Capture the cell that displays the provided text and extract its [X, Y] central coordinate. 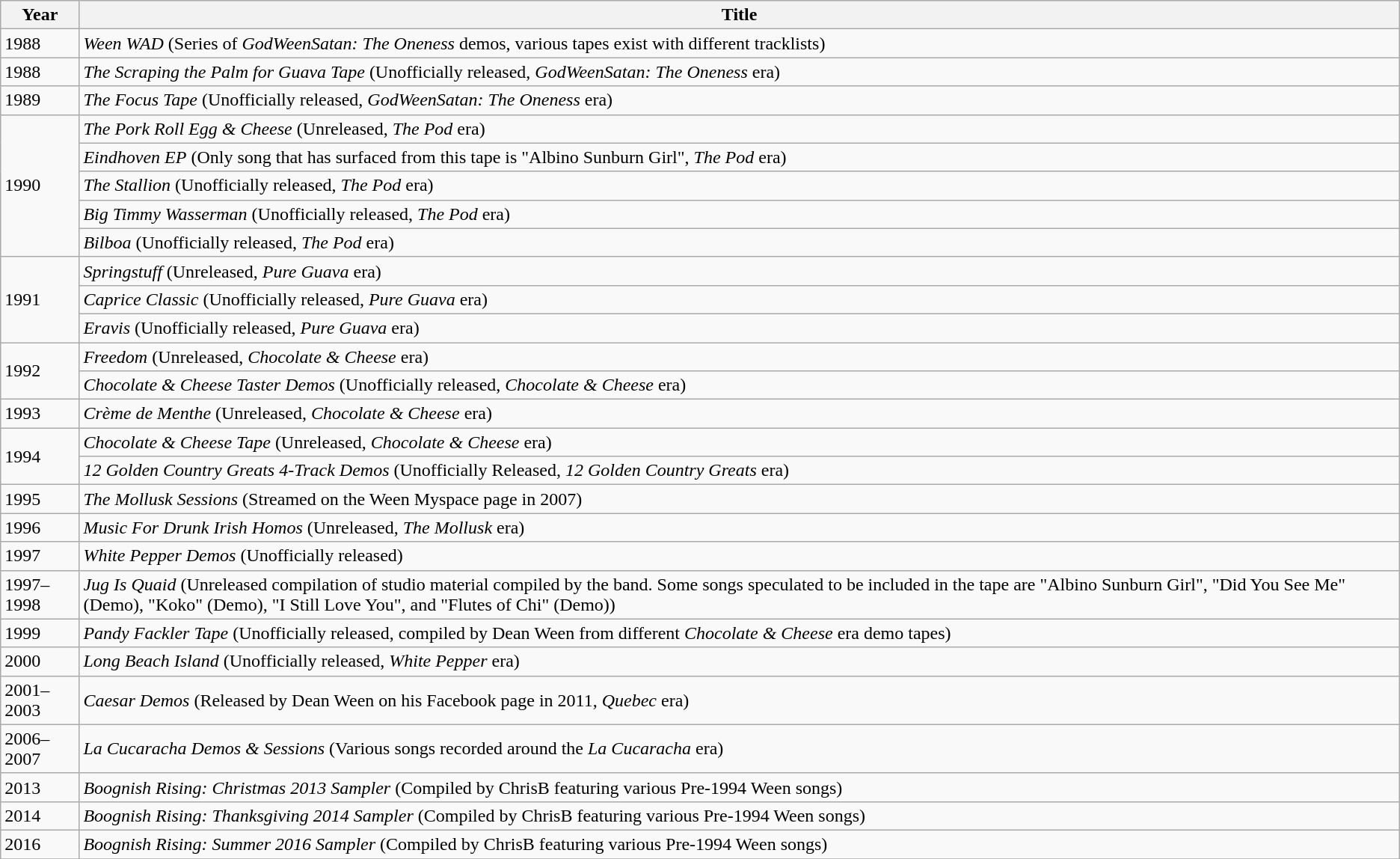
Boognish Rising: Summer 2016 Sampler (Compiled by ChrisB featuring various Pre-1994 Ween songs) [739, 844]
1991 [40, 299]
2000 [40, 661]
Year [40, 15]
Chocolate & Cheese Tape (Unreleased, Chocolate & Cheese era) [739, 442]
Boognish Rising: Christmas 2013 Sampler (Compiled by ChrisB featuring various Pre-1994 Ween songs) [739, 787]
The Stallion (Unofficially released, The Pod era) [739, 186]
Springstuff (Unreleased, Pure Guava era) [739, 271]
Caesar Demos (Released by Dean Ween on his Facebook page in 2011, Quebec era) [739, 700]
1990 [40, 186]
1997–1998 [40, 594]
2014 [40, 816]
La Cucaracha Demos & Sessions (Various songs recorded around the La Cucaracha era) [739, 748]
2006–2007 [40, 748]
The Pork Roll Egg & Cheese (Unreleased, The Pod era) [739, 129]
1993 [40, 414]
White Pepper Demos (Unofficially released) [739, 556]
Chocolate & Cheese Taster Demos (Unofficially released, Chocolate & Cheese era) [739, 385]
The Mollusk Sessions (Streamed on the Ween Myspace page in 2007) [739, 499]
Crème de Menthe (Unreleased, Chocolate & Cheese era) [739, 414]
Boognish Rising: Thanksgiving 2014 Sampler (Compiled by ChrisB featuring various Pre-1994 Ween songs) [739, 816]
The Focus Tape (Unofficially released, GodWeenSatan: The Oneness era) [739, 100]
Big Timmy Wasserman (Unofficially released, The Pod era) [739, 214]
Caprice Classic (Unofficially released, Pure Guava era) [739, 299]
Pandy Fackler Tape (Unofficially released, compiled by Dean Ween from different Chocolate & Cheese era demo tapes) [739, 633]
Eindhoven EP (Only song that has surfaced from this tape is "Albino Sunburn Girl", The Pod era) [739, 157]
Title [739, 15]
1995 [40, 499]
1999 [40, 633]
1992 [40, 371]
The Scraping the Palm for Guava Tape (Unofficially released, GodWeenSatan: The Oneness era) [739, 72]
1994 [40, 456]
1989 [40, 100]
Freedom (Unreleased, Chocolate & Cheese era) [739, 357]
2001–2003 [40, 700]
Ween WAD (Series of GodWeenSatan: The Oneness demos, various tapes exist with different tracklists) [739, 43]
1997 [40, 556]
2013 [40, 787]
12 Golden Country Greats 4-Track Demos (Unofficially Released, 12 Golden Country Greats era) [739, 471]
1996 [40, 528]
Music For Drunk Irish Homos (Unreleased, The Mollusk era) [739, 528]
Long Beach Island (Unofficially released, White Pepper era) [739, 661]
Eravis (Unofficially released, Pure Guava era) [739, 328]
Bilboa (Unofficially released, The Pod era) [739, 242]
2016 [40, 844]
